Find where the given text appears and provide that cell's center as [X, Y] coordinate. 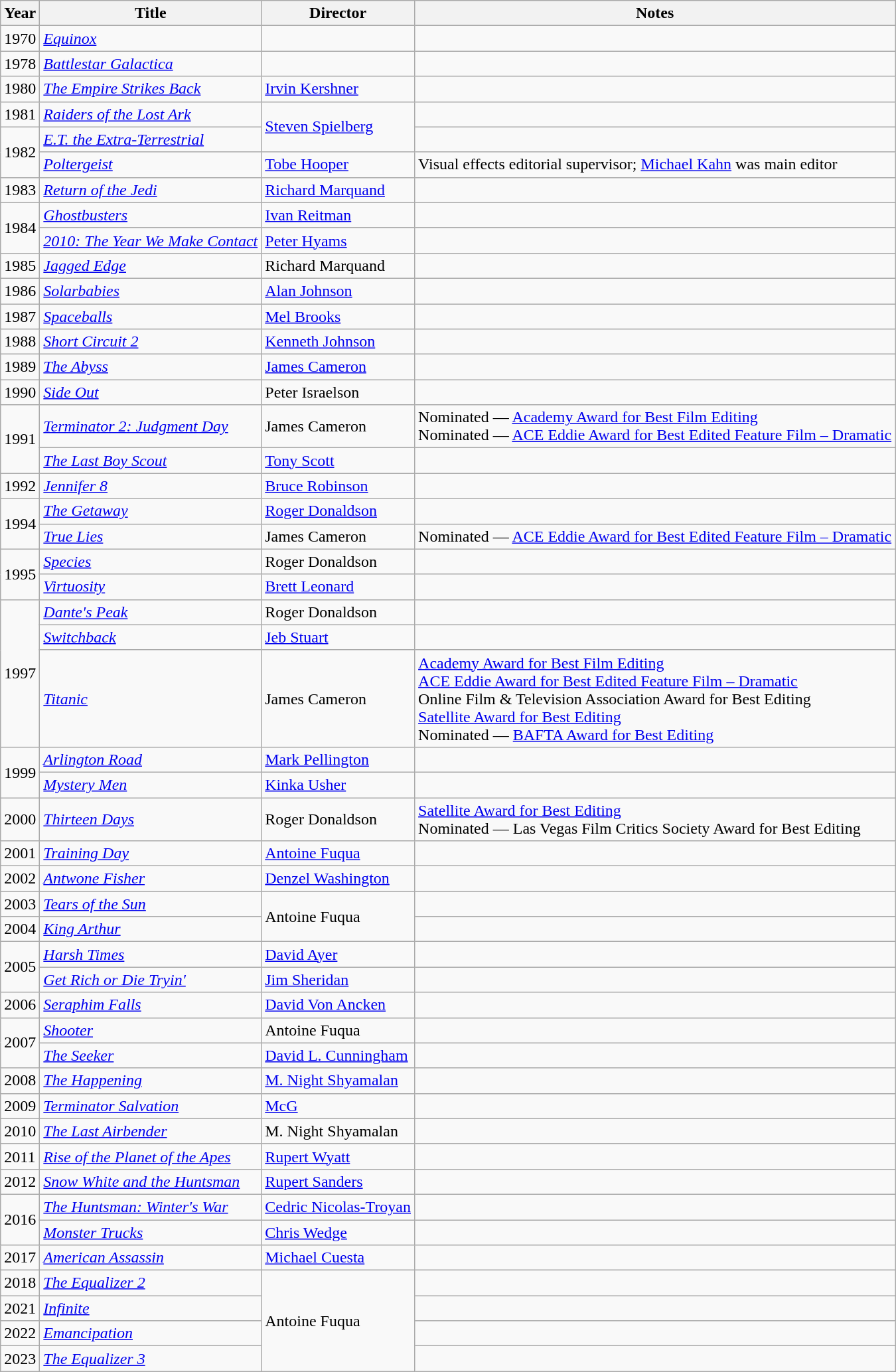
Antwone Fisher [151, 879]
Raiders of the Lost Ark [151, 114]
1999 [20, 772]
Mystery Men [151, 785]
2004 [20, 929]
1995 [20, 574]
E.T. the Extra-Terrestrial [151, 139]
Peter Israelson [338, 392]
Harsh Times [151, 954]
Get Rich or Die Tryin' [151, 980]
Return of the Jedi [151, 190]
Rupert Wyatt [338, 1156]
Jennifer 8 [151, 486]
Mel Brooks [338, 317]
Tears of the Sun [151, 904]
Kinka Usher [338, 785]
Brett Leonard [338, 587]
Equinox [151, 38]
1970 [20, 38]
1997 [20, 673]
Snow White and the Huntsman [151, 1181]
Michael Cuesta [338, 1258]
1988 [20, 342]
David Ayer [338, 954]
2016 [20, 1219]
1982 [20, 152]
2010: The Year We Make Contact [151, 240]
2018 [20, 1283]
2022 [20, 1334]
Mark Pellington [338, 759]
2001 [20, 854]
Poltergeist [151, 165]
2021 [20, 1308]
1986 [20, 291]
2009 [20, 1106]
Rise of the Planet of the Apes [151, 1156]
David L. Cunningham [338, 1055]
Terminator Salvation [151, 1106]
The Last Airbender [151, 1131]
2000 [20, 819]
Rupert Sanders [338, 1181]
2002 [20, 879]
1989 [20, 367]
The Happening [151, 1081]
The Getaway [151, 511]
Arlington Road [151, 759]
Year [20, 13]
Ivan Reitman [338, 215]
2017 [20, 1258]
1984 [20, 228]
1990 [20, 392]
McG [338, 1106]
True Lies [151, 536]
1981 [20, 114]
The Equalizer 3 [151, 1359]
Battlestar Galactica [151, 64]
Monster Trucks [151, 1233]
Jagged Edge [151, 266]
Bruce Robinson [338, 486]
Title [151, 13]
2007 [20, 1043]
The Empire Strikes Back [151, 89]
1983 [20, 190]
Alan Johnson [338, 291]
Director [338, 13]
2023 [20, 1359]
Nominated — ACE Eddie Award for Best Edited Feature Film – Dramatic [655, 536]
Titanic [151, 698]
Nominated — Academy Award for Best Film EditingNominated — ACE Eddie Award for Best Edited Feature Film – Dramatic [655, 426]
2012 [20, 1181]
Satellite Award for Best EditingNominated — Las Vegas Film Critics Society Award for Best Editing [655, 819]
Visual effects editorial supervisor; Michael Kahn was main editor [655, 165]
Shooter [151, 1030]
Cedric Nicolas-Troyan [338, 1207]
Tobe Hooper [338, 165]
2008 [20, 1081]
Infinite [151, 1308]
Species [151, 562]
1980 [20, 89]
Notes [655, 13]
The Equalizer 2 [151, 1283]
The Last Boy Scout [151, 461]
Emancipation [151, 1334]
David Von Ancken [338, 1005]
The Seeker [151, 1055]
Chris Wedge [338, 1233]
1992 [20, 486]
The Huntsman: Winter's War [151, 1207]
Training Day [151, 854]
Terminator 2: Judgment Day [151, 426]
1991 [20, 439]
2003 [20, 904]
Solarbabies [151, 291]
1985 [20, 266]
2006 [20, 1005]
The Abyss [151, 367]
Switchback [151, 637]
Peter Hyams [338, 240]
1994 [20, 524]
Jim Sheridan [338, 980]
Virtuosity [151, 587]
Irvin Kershner [338, 89]
2010 [20, 1131]
Kenneth Johnson [338, 342]
Side Out [151, 392]
1987 [20, 317]
Tony Scott [338, 461]
Thirteen Days [151, 819]
Short Circuit 2 [151, 342]
Ghostbusters [151, 215]
Jeb Stuart [338, 637]
Seraphim Falls [151, 1005]
Denzel Washington [338, 879]
2011 [20, 1156]
American Assassin [151, 1258]
Dante's Peak [151, 612]
1978 [20, 64]
King Arthur [151, 929]
Spaceballs [151, 317]
2005 [20, 967]
Steven Spielberg [338, 127]
